Pinpoint the cell where the given text exists, returning its (X, Y) midpoint coordinate. 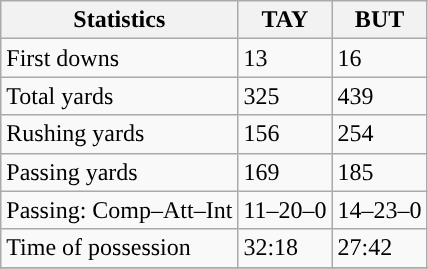
11–20–0 (285, 210)
32:18 (285, 248)
Total yards (120, 96)
254 (380, 134)
BUT (380, 20)
Statistics (120, 20)
27:42 (380, 248)
16 (380, 58)
439 (380, 96)
Passing: Comp–Att–Int (120, 210)
185 (380, 172)
14–23–0 (380, 210)
Rushing yards (120, 134)
First downs (120, 58)
Time of possession (120, 248)
Passing yards (120, 172)
TAY (285, 20)
13 (285, 58)
156 (285, 134)
325 (285, 96)
169 (285, 172)
